Detect which cell encompasses the target text, then output its (x, y) center coordinate. 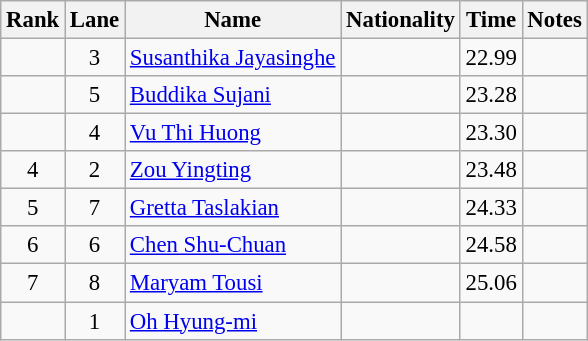
22.99 (491, 58)
Buddika Sujani (233, 95)
Susanthika Jayasinghe (233, 58)
Rank (33, 20)
23.30 (491, 133)
1 (95, 321)
24.33 (491, 208)
23.48 (491, 170)
Zou Yingting (233, 170)
Name (233, 20)
Nationality (400, 20)
Time (491, 20)
3 (95, 58)
Oh Hyung-mi (233, 321)
Vu Thi Huong (233, 133)
2 (95, 170)
23.28 (491, 95)
24.58 (491, 245)
Maryam Tousi (233, 283)
Notes (554, 20)
Gretta Taslakian (233, 208)
Chen Shu-Chuan (233, 245)
Lane (95, 20)
25.06 (491, 283)
8 (95, 283)
